Scan for the cell matching the given text and deliver its [x, y] coordinate at center. 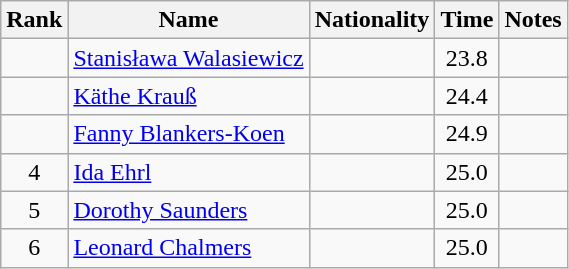
24.4 [467, 96]
5 [34, 210]
23.8 [467, 58]
Fanny Blankers-Koen [188, 134]
Time [467, 20]
Stanisława Walasiewicz [188, 58]
4 [34, 172]
Nationality [372, 20]
Notes [533, 20]
Dorothy Saunders [188, 210]
Leonard Chalmers [188, 248]
6 [34, 248]
Name [188, 20]
Ida Ehrl [188, 172]
Käthe Krauß [188, 96]
Rank [34, 20]
24.9 [467, 134]
